Search for the cell housing the specified text and yield its [X, Y] center coordinate. 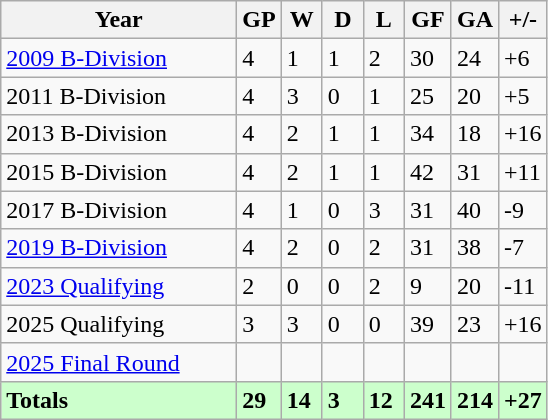
D [342, 20]
+6 [524, 58]
241 [428, 400]
38 [474, 248]
+27 [524, 400]
W [302, 20]
40 [474, 210]
2013 B-Division [119, 134]
GF [428, 20]
9 [428, 286]
34 [428, 134]
23 [474, 324]
2019 B-Division [119, 248]
L [384, 20]
Totals [119, 400]
Year [119, 20]
GA [474, 20]
2023 Qualifying [119, 286]
+5 [524, 96]
25 [428, 96]
39 [428, 324]
214 [474, 400]
2017 B-Division [119, 210]
2025 Qualifying [119, 324]
18 [474, 134]
-9 [524, 210]
30 [428, 58]
14 [302, 400]
2015 B-Division [119, 172]
GP [259, 20]
2009 B-Division [119, 58]
2011 B-Division [119, 96]
-11 [524, 286]
24 [474, 58]
42 [428, 172]
+11 [524, 172]
2025 Final Round [119, 362]
12 [384, 400]
29 [259, 400]
+/- [524, 20]
-7 [524, 248]
